Extract the (X, Y) coordinate from the center of the cell holding the provided text.  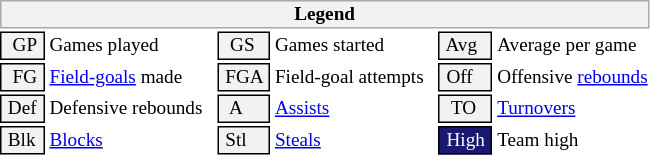
TO (466, 108)
Avg (466, 46)
Assists (354, 108)
Legend (324, 14)
FG (22, 77)
FGA (244, 77)
High (466, 140)
Blocks (131, 140)
Games started (354, 46)
Games played (131, 46)
A (244, 108)
Stl (244, 140)
Off (466, 77)
Blk (22, 140)
Def (22, 108)
GS (244, 46)
Field-goals made (131, 77)
Team high (573, 140)
Defensive rebounds (131, 108)
Offensive rebounds (573, 77)
Steals (354, 140)
Field-goal attempts (354, 77)
GP (22, 46)
Turnovers (573, 108)
Average per game (573, 46)
